Determine the [X, Y] coordinate at the center of the cell enclosing the given text.  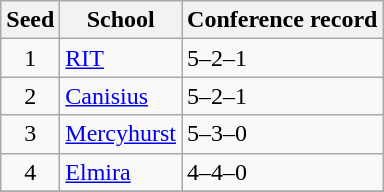
2 [30, 96]
RIT [121, 58]
4–4–0 [282, 172]
Conference record [282, 20]
Canisius [121, 96]
Seed [30, 20]
5–3–0 [282, 134]
School [121, 20]
1 [30, 58]
4 [30, 172]
3 [30, 134]
Mercyhurst [121, 134]
Elmira [121, 172]
